Pinpoint the cell where the given text exists, returning its (x, y) midpoint coordinate. 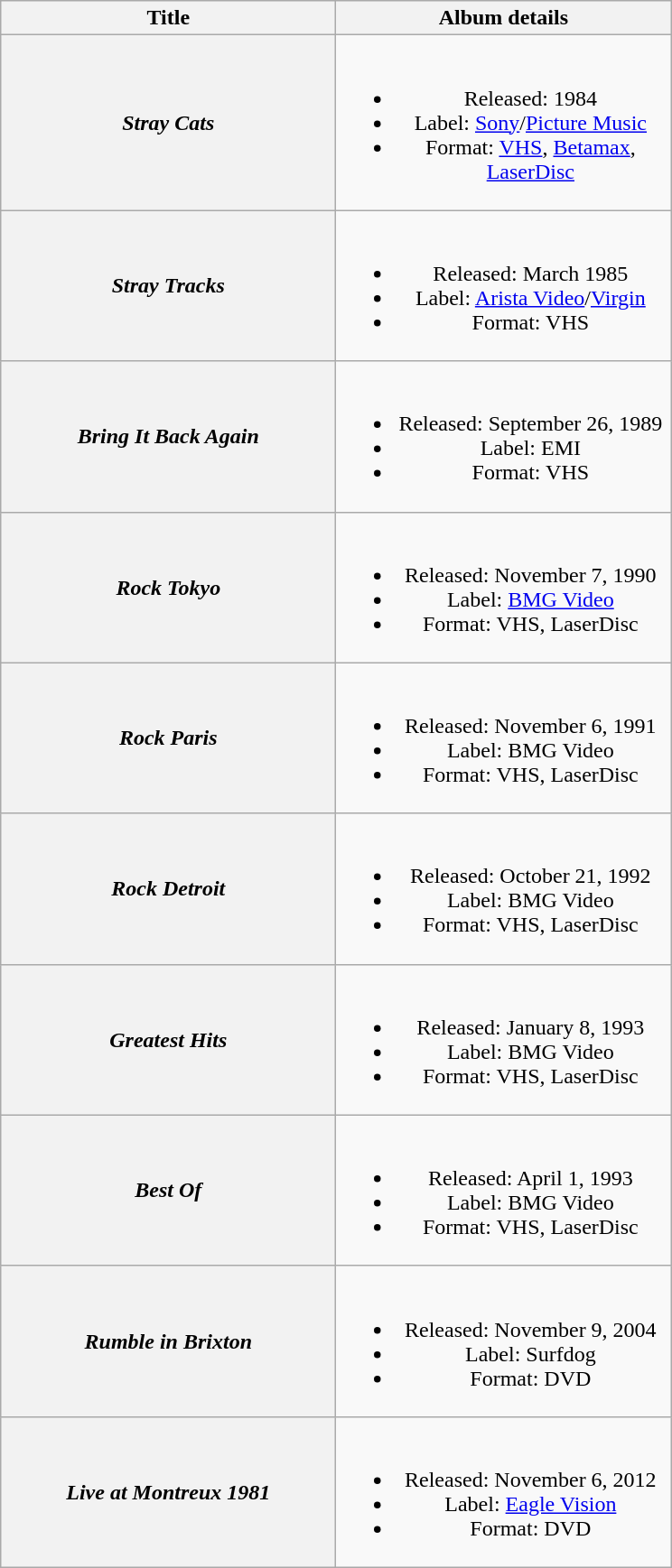
Released: October 21, 1992Label: BMG VideoFormat: VHS, LaserDisc (504, 888)
Released: November 6, 1991Label: BMG VideoFormat: VHS, LaserDisc (504, 738)
Best Of (168, 1190)
Released: April 1, 1993Label: BMG VideoFormat: VHS, LaserDisc (504, 1190)
Released: November 9, 2004Label: SurfdogFormat: DVD (504, 1341)
Released: January 8, 1993Label: BMG VideoFormat: VHS, LaserDisc (504, 1040)
Live at Montreux 1981 (168, 1491)
Rock Detroit (168, 888)
Released: 1984Label: Sony/Picture MusicFormat: VHS, Betamax, LaserDisc (504, 123)
Bring It Back Again (168, 437)
Album details (504, 18)
Rumble in Brixton (168, 1341)
Released: September 26, 1989Label: EMIFormat: VHS (504, 437)
Released: November 7, 1990Label: BMG VideoFormat: VHS, LaserDisc (504, 587)
Greatest Hits (168, 1040)
Stray Cats (168, 123)
Released: March 1985Label: Arista Video/VirginFormat: VHS (504, 285)
Rock Paris (168, 738)
Rock Tokyo (168, 587)
Stray Tracks (168, 285)
Title (168, 18)
Released: November 6, 2012Label: Eagle VisionFormat: DVD (504, 1491)
